For the text-containing cell, return its midpoint in [x, y] coordinate format. 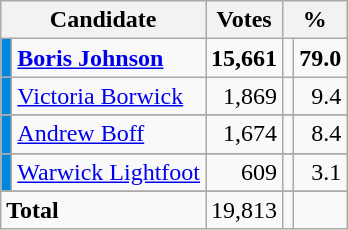
3.1 [320, 172]
609 [244, 172]
8.4 [320, 134]
Boris Johnson [109, 58]
79.0 [320, 58]
Votes [244, 20]
Warwick Lightfoot [109, 172]
Victoria Borwick [109, 96]
Total [104, 210]
% [315, 20]
Candidate [104, 20]
Andrew Boff [109, 134]
19,813 [244, 210]
9.4 [320, 96]
15,661 [244, 58]
1,674 [244, 134]
1,869 [244, 96]
